Return the [X, Y] coordinate for the center point of the cell that contains the specified text.  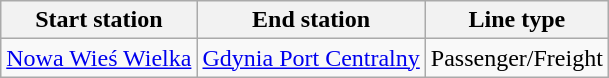
Gdynia Port Centralny [311, 58]
End station [311, 20]
Nowa Wieś Wielka [99, 58]
Start station [99, 20]
Line type [516, 20]
Passenger/Freight [516, 58]
